Detect which cell encompasses the target text, then output its (X, Y) center coordinate. 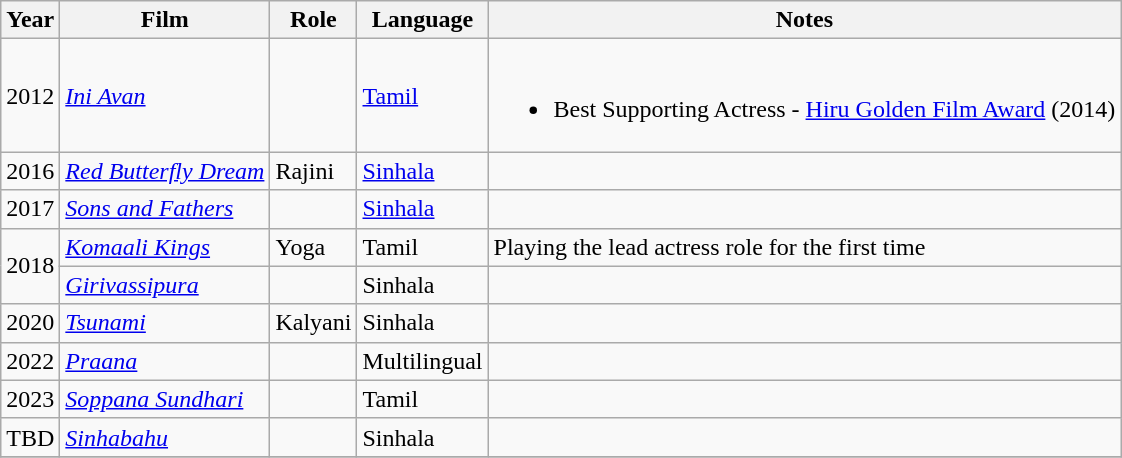
Notes (804, 20)
2012 (30, 96)
TBD (30, 437)
Sons and Fathers (165, 209)
Girivassipura (165, 285)
Film (165, 20)
Yoga (314, 247)
Kalyani (314, 323)
Playing the lead actress role for the first time (804, 247)
2018 (30, 266)
Komaali Kings (165, 247)
2022 (30, 361)
Tsunami (165, 323)
2023 (30, 399)
Year (30, 20)
Red Butterfly Dream (165, 171)
Role (314, 20)
Sinhabahu (165, 437)
2017 (30, 209)
Rajini (314, 171)
2020 (30, 323)
Praana (165, 361)
Soppana Sundhari (165, 399)
Multilingual (422, 361)
2016 (30, 171)
Ini Avan (165, 96)
Best Supporting Actress - Hiru Golden Film Award (2014) (804, 96)
Language (422, 20)
